Search for the cell housing the specified text and yield its (x, y) center coordinate. 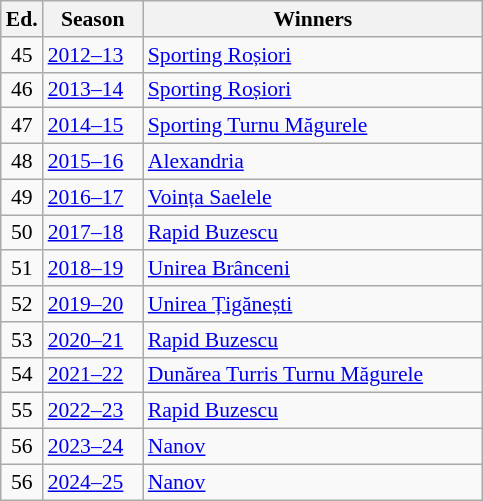
2018–19 (93, 269)
46 (22, 90)
Unirea Țigănești (313, 304)
Winners (313, 19)
47 (22, 126)
Season (93, 19)
49 (22, 197)
Ed. (22, 19)
2024–25 (93, 482)
2016–17 (93, 197)
2022–23 (93, 411)
50 (22, 233)
2014–15 (93, 126)
52 (22, 304)
48 (22, 162)
Sporting Turnu Măgurele (313, 126)
54 (22, 375)
Dunărea Turris Turnu Măgurele (313, 375)
2021–22 (93, 375)
2012–13 (93, 55)
Unirea Brânceni (313, 269)
Alexandria (313, 162)
2019–20 (93, 304)
2020–21 (93, 340)
45 (22, 55)
53 (22, 340)
2013–14 (93, 90)
55 (22, 411)
2015–16 (93, 162)
Voința Saelele (313, 197)
2023–24 (93, 447)
2017–18 (93, 233)
51 (22, 269)
